Capture the cell that displays the provided text and extract its (x, y) central coordinate. 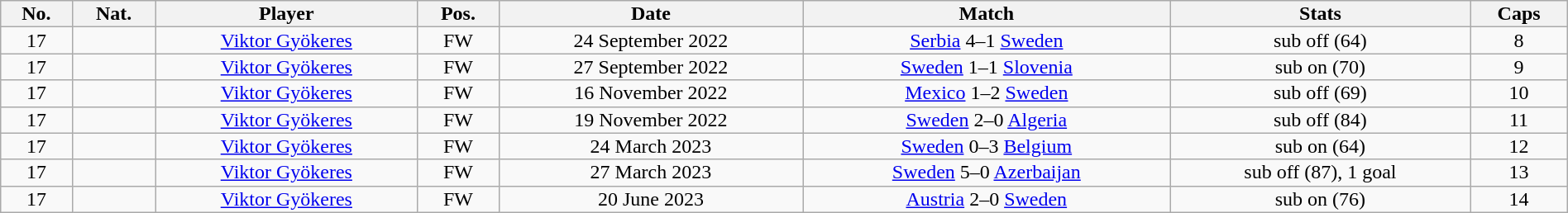
Austria 2–0 Sweden (987, 199)
Date (650, 14)
27 September 2022 (650, 67)
Pos. (458, 14)
sub on (76) (1320, 199)
24 March 2023 (650, 146)
Sweden 5–0 Azerbaijan (987, 173)
11 (1518, 120)
No. (36, 14)
10 (1518, 93)
Serbia 4–1 Sweden (987, 40)
14 (1518, 199)
Sweden 2–0 Algeria (987, 120)
16 November 2022 (650, 93)
12 (1518, 146)
Match (987, 14)
9 (1518, 67)
27 March 2023 (650, 173)
sub off (87), 1 goal (1320, 173)
sub off (84) (1320, 120)
20 June 2023 (650, 199)
Mexico 1–2 Sweden (987, 93)
13 (1518, 173)
Sweden 0–3 Belgium (987, 146)
24 September 2022 (650, 40)
8 (1518, 40)
Sweden 1–1 Slovenia (987, 67)
sub off (64) (1320, 40)
sub off (69) (1320, 93)
Player (286, 14)
sub on (64) (1320, 146)
Stats (1320, 14)
19 November 2022 (650, 120)
sub on (70) (1320, 67)
Caps (1518, 14)
Nat. (114, 14)
